Locate the cell with the specified text and output its [x, y] center coordinate. 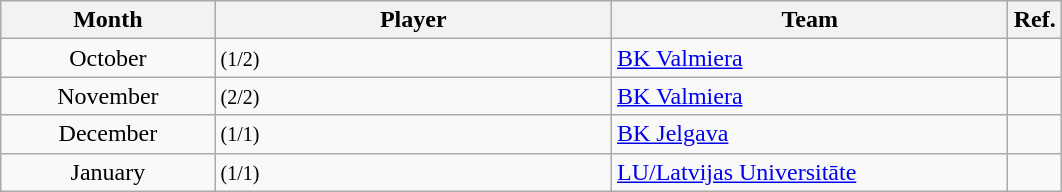
(1/2) [413, 58]
October [108, 58]
LU/Latvijas Universitāte [809, 172]
Team [809, 20]
November [108, 96]
(2/2) [413, 96]
BK Jelgava [809, 134]
Month [108, 20]
Ref. [1035, 20]
Player [413, 20]
December [108, 134]
January [108, 172]
